Locate the cell with the specified text and output its (x, y) center coordinate. 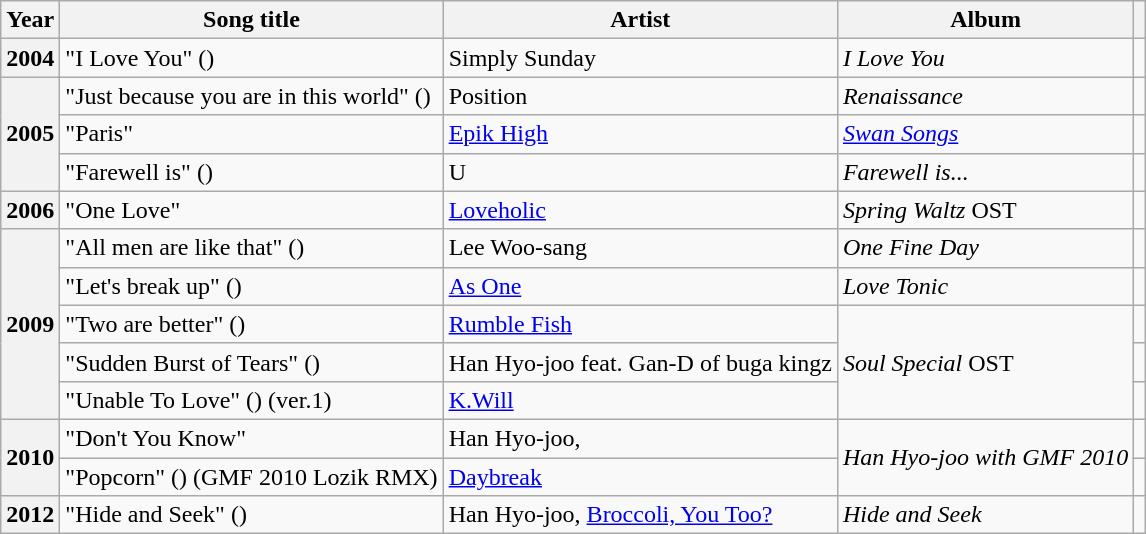
Farewell is... (985, 172)
Album (985, 20)
Love Tonic (985, 286)
"Popcorn" () (GMF 2010 Lozik RMX) (252, 477)
Epik High (640, 134)
2010 (30, 457)
2006 (30, 210)
Han Hyo-joo, Broccoli, You Too? (640, 515)
Renaissance (985, 96)
Song title (252, 20)
"Let's break up" () (252, 286)
Rumble Fish (640, 324)
Year (30, 20)
Daybreak (640, 477)
Position (640, 96)
K.Will (640, 400)
As One (640, 286)
Artist (640, 20)
U (640, 172)
I Love You (985, 58)
"I Love You" () (252, 58)
Hide and Seek (985, 515)
"Hide and Seek" () (252, 515)
Spring Waltz OST (985, 210)
Swan Songs (985, 134)
"Paris" (252, 134)
"Two are better" () (252, 324)
"One Love" (252, 210)
Loveholic (640, 210)
"Sudden Burst of Tears" () (252, 362)
Han Hyo-joo feat. Gan-D of buga kingz (640, 362)
"Just because you are in this world" () (252, 96)
"Don't You Know" (252, 438)
Han Hyo-joo with GMF 2010 (985, 457)
"Unable To Love" () (ver.1) (252, 400)
2005 (30, 134)
One Fine Day (985, 248)
Simply Sunday (640, 58)
Han Hyo-joo, (640, 438)
"All men are like that" () (252, 248)
"Farewell is" () (252, 172)
2009 (30, 324)
Soul Special OST (985, 362)
Lee Woo-sang (640, 248)
2012 (30, 515)
2004 (30, 58)
